For the text-containing cell, return its midpoint in (x, y) coordinate format. 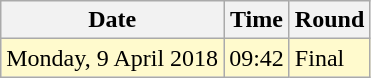
Round (329, 20)
Final (329, 58)
09:42 (257, 58)
Time (257, 20)
Date (112, 20)
Monday, 9 April 2018 (112, 58)
